Return the (x, y) coordinate for the center point of the cell that contains the specified text.  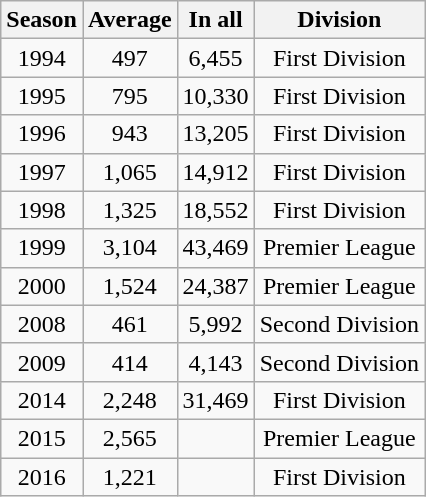
414 (130, 362)
14,912 (216, 172)
1,065 (130, 172)
13,205 (216, 134)
31,469 (216, 400)
461 (130, 324)
1995 (42, 96)
1,524 (130, 286)
Season (42, 20)
43,469 (216, 248)
2016 (42, 477)
2009 (42, 362)
1997 (42, 172)
3,104 (130, 248)
2008 (42, 324)
2000 (42, 286)
795 (130, 96)
1999 (42, 248)
10,330 (216, 96)
5,992 (216, 324)
1998 (42, 210)
18,552 (216, 210)
1,221 (130, 477)
6,455 (216, 58)
In all (216, 20)
1994 (42, 58)
Average (130, 20)
2,565 (130, 438)
2015 (42, 438)
2,248 (130, 400)
Division (339, 20)
1996 (42, 134)
943 (130, 134)
1,325 (130, 210)
497 (130, 58)
2014 (42, 400)
4,143 (216, 362)
24,387 (216, 286)
